Detect which cell encompasses the target text, then output its (X, Y) center coordinate. 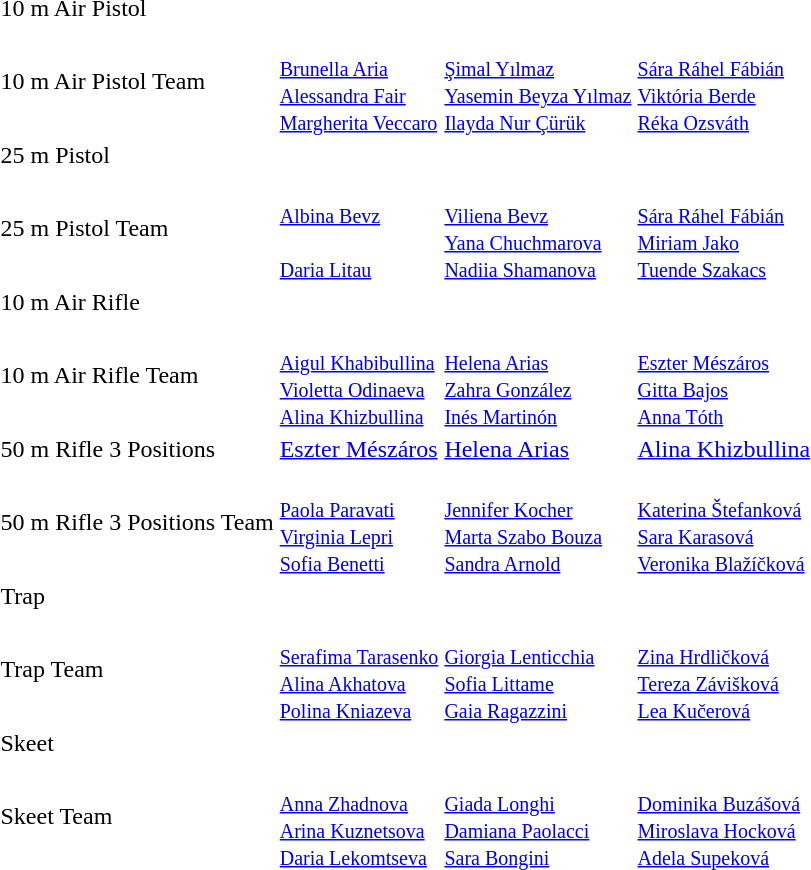
Giorgia LenticchiaSofia LittameGaia Ragazzini (538, 670)
Helena AriasZahra GonzálezInés Martinón (538, 376)
Paola ParavatiVirginia LepriSofia Benetti (359, 522)
Viliena BevzYana ChuchmarovaNadiia Shamanova (538, 228)
Helena Arias (538, 449)
Şimal YılmazYasemin Beyza YılmazIlayda Nur Çürük (538, 82)
Serafima TarasenkoAlina AkhatovaPolina Kniazeva (359, 670)
Aigul KhabibullinaVioletta OdinaevaAlina Khizbullina (359, 376)
Jennifer KocherMarta Szabo BouzaSandra Arnold (538, 522)
Albina BevzDaria Litau (359, 228)
Brunella AriaAlessandra FairMargherita Veccaro (359, 82)
Eszter Mészáros (359, 449)
